From the cell containing the given text, extract its center point as (x, y) coordinate. 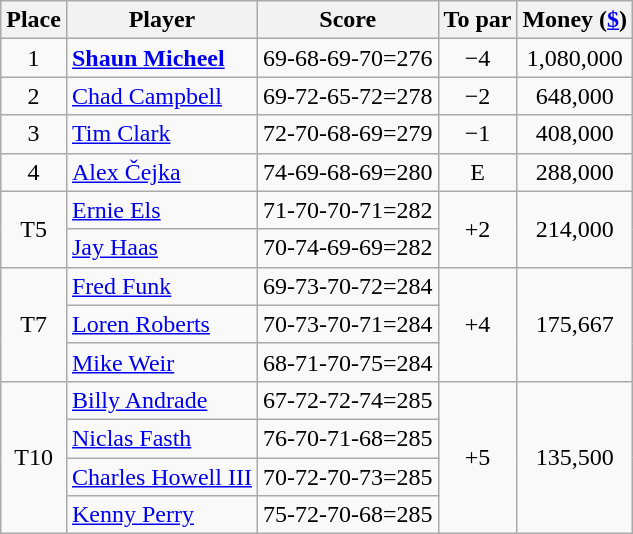
T10 (34, 457)
Jay Haas (162, 248)
1,080,000 (575, 58)
70-74-69-69=282 (348, 248)
71-70-70-71=282 (348, 210)
67-72-72-74=285 (348, 400)
Billy Andrade (162, 400)
−2 (478, 96)
Loren Roberts (162, 324)
−4 (478, 58)
175,667 (575, 324)
+2 (478, 229)
+5 (478, 457)
Alex Čejka (162, 172)
To par (478, 20)
69-73-70-72=284 (348, 286)
1 (34, 58)
288,000 (575, 172)
Niclas Fasth (162, 438)
76-70-71-68=285 (348, 438)
T5 (34, 229)
70-73-70-71=284 (348, 324)
4 (34, 172)
Score (348, 20)
214,000 (575, 229)
Kenny Perry (162, 515)
Money ($) (575, 20)
2 (34, 96)
74-69-68-69=280 (348, 172)
T7 (34, 324)
3 (34, 134)
Charles Howell III (162, 477)
69-68-69-70=276 (348, 58)
Chad Campbell (162, 96)
Mike Weir (162, 362)
Tim Clark (162, 134)
Place (34, 20)
+4 (478, 324)
Player (162, 20)
75-72-70-68=285 (348, 515)
Ernie Els (162, 210)
−1 (478, 134)
648,000 (575, 96)
135,500 (575, 457)
408,000 (575, 134)
E (478, 172)
70-72-70-73=285 (348, 477)
72-70-68-69=279 (348, 134)
Fred Funk (162, 286)
69-72-65-72=278 (348, 96)
Shaun Micheel (162, 58)
68-71-70-75=284 (348, 362)
